Capture the cell that displays the provided text and extract its (x, y) central coordinate. 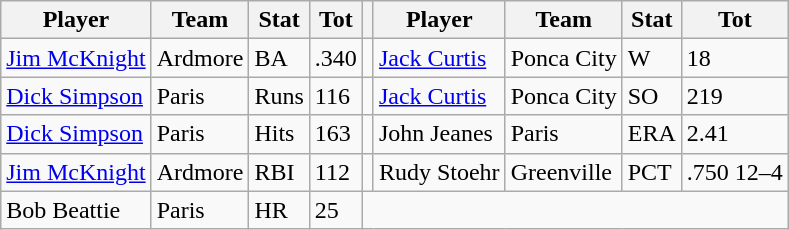
18 (734, 58)
Hits (279, 134)
BA (279, 58)
W (652, 58)
112 (336, 172)
Bob Beattie (76, 210)
HR (279, 210)
Greenville (564, 172)
.750 12–4 (734, 172)
219 (734, 96)
25 (336, 210)
Rudy Stoehr (439, 172)
RBI (279, 172)
2.41 (734, 134)
116 (336, 96)
.340 (336, 58)
PCT (652, 172)
John Jeanes (439, 134)
ERA (652, 134)
163 (336, 134)
Runs (279, 96)
SO (652, 96)
